From the cell containing the given text, extract its center point as (x, y) coordinate. 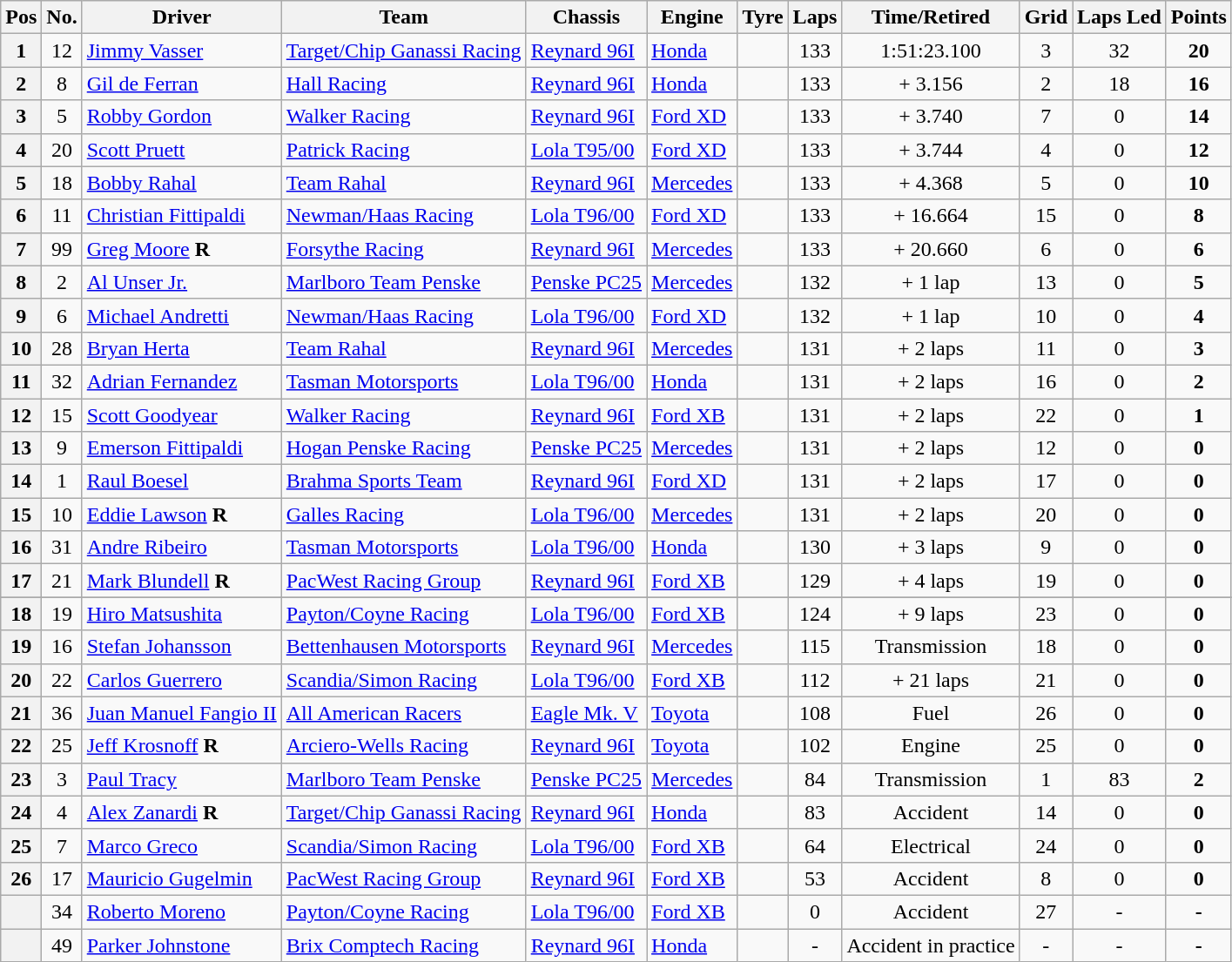
Greg Moore R (181, 249)
Juan Manuel Fangio II (181, 713)
130 (815, 548)
115 (815, 647)
Eddie Lawson R (181, 515)
Bryan Herta (181, 348)
Galles Racing (404, 515)
+ 4.368 (931, 183)
Pos (21, 17)
108 (815, 713)
No. (62, 17)
Alex Zanardi R (181, 812)
36 (62, 713)
27 (1046, 912)
Parker Johnstone (181, 945)
1:51:23.100 (931, 50)
Al Unser Jr. (181, 282)
Lola T95/00 (586, 150)
28 (62, 348)
Gil de Ferran (181, 84)
129 (815, 581)
Brix Comptech Racing (404, 945)
Robby Gordon (181, 117)
Driver (181, 17)
Patrick Racing (404, 150)
Roberto Moreno (181, 912)
31 (62, 548)
Hogan Penske Racing (404, 448)
Points (1198, 17)
+ 16.664 (931, 216)
Mark Blundell R (181, 581)
+ 21 laps (931, 680)
+ 3.744 (931, 150)
Christian Fittipaldi (181, 216)
Time/Retired (931, 17)
64 (815, 845)
Brahma Sports Team (404, 481)
Carlos Guerrero (181, 680)
+ 3 laps (931, 548)
124 (815, 614)
Eagle Mk. V (586, 713)
53 (815, 878)
Bettenhausen Motorsports (404, 647)
Mauricio Gugelmin (181, 878)
102 (815, 746)
Accident in practice (931, 945)
Tyre (763, 17)
Team (404, 17)
Scott Goodyear (181, 415)
Jimmy Vasser (181, 50)
Forsythe Racing (404, 249)
Paul Tracy (181, 779)
Adrian Fernandez (181, 381)
Marco Greco (181, 845)
+ 20.660 (931, 249)
Emerson Fittipaldi (181, 448)
Laps Led (1120, 17)
Michael Andretti (181, 315)
+ 3.740 (931, 117)
+ 9 laps (931, 614)
Chassis (586, 17)
99 (62, 249)
Arciero-Wells Racing (404, 746)
+ 4 laps (931, 581)
Electrical (931, 845)
Hiro Matsushita (181, 614)
84 (815, 779)
Stefan Johansson (181, 647)
34 (62, 912)
Jeff Krosnoff R (181, 746)
Raul Boesel (181, 481)
All American Racers (404, 713)
Bobby Rahal (181, 183)
112 (815, 680)
Laps (815, 17)
Fuel (931, 713)
Grid (1046, 17)
Scott Pruett (181, 150)
+ 3.156 (931, 84)
Hall Racing (404, 84)
Andre Ribeiro (181, 548)
49 (62, 945)
